Extract the [x, y] coordinate from the center of the cell holding the provided text.  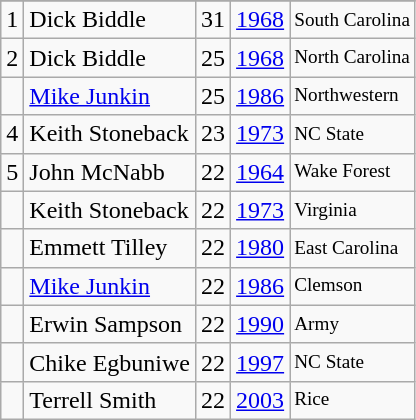
23 [214, 134]
Terrell Smith [110, 400]
2003 [260, 400]
4 [12, 134]
Clemson [352, 286]
Northwestern [352, 96]
North Carolina [352, 58]
Erwin Sampson [110, 324]
31 [214, 20]
Virginia [352, 210]
John McNabb [110, 172]
East Carolina [352, 248]
Wake Forest [352, 172]
2 [12, 58]
Army [352, 324]
1964 [260, 172]
1980 [260, 248]
5 [12, 172]
Rice [352, 400]
Emmett Tilley [110, 248]
1990 [260, 324]
1997 [260, 362]
South Carolina [352, 20]
1 [12, 20]
Chike Egbuniwe [110, 362]
